Extract the (x, y) coordinate from the center of the cell holding the provided text.  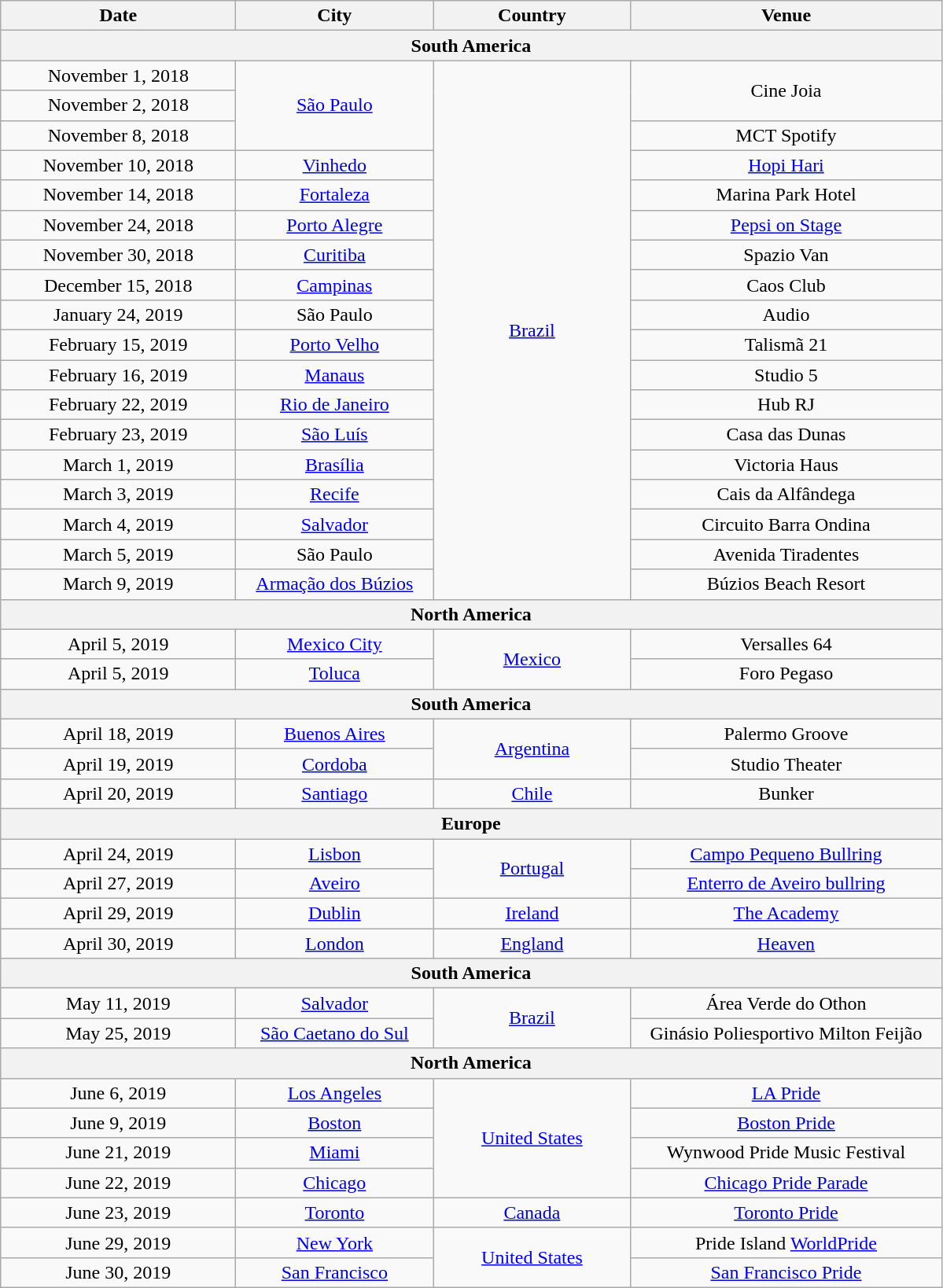
Studio Theater (786, 764)
February 16, 2019 (118, 375)
November 24, 2018 (118, 225)
Porto Alegre (335, 225)
Rio de Janeiro (335, 405)
England (532, 944)
LA Pride (786, 1093)
Caos Club (786, 285)
Audio (786, 315)
Circuito Barra Ondina (786, 524)
June 6, 2019 (118, 1093)
Casa das Dunas (786, 435)
Venue (786, 16)
São Caetano do Sul (335, 1033)
Toluca (335, 674)
Country (532, 16)
Buenos Aires (335, 734)
Bunker (786, 793)
April 18, 2019 (118, 734)
The Academy (786, 914)
New York (335, 1242)
November 10, 2018 (118, 165)
Hopi Hari (786, 165)
Palermo Groove (786, 734)
Búzios Beach Resort (786, 584)
Cine Joia (786, 90)
Área Verde do Othon (786, 1003)
Victoria Haus (786, 465)
Toronto (335, 1213)
Ginásio Poliesportivo Milton Feijão (786, 1033)
Mexico (532, 659)
Manaus (335, 375)
February 15, 2019 (118, 344)
Avenida Tiradentes (786, 554)
MCT Spotify (786, 135)
Toronto Pride (786, 1213)
London (335, 944)
Argentina (532, 749)
São Luís (335, 435)
Campo Pequeno Bullring (786, 853)
April 24, 2019 (118, 853)
Boston Pride (786, 1123)
Dublin (335, 914)
Enterro de Aveiro bullring (786, 884)
March 3, 2019 (118, 495)
Chicago Pride Parade (786, 1183)
December 15, 2018 (118, 285)
Portugal (532, 868)
Curitiba (335, 255)
Chile (532, 793)
March 5, 2019 (118, 554)
Boston (335, 1123)
February 22, 2019 (118, 405)
Studio 5 (786, 375)
Fortaleza (335, 195)
February 23, 2019 (118, 435)
Recife (335, 495)
June 22, 2019 (118, 1183)
April 27, 2019 (118, 884)
Cais da Alfândega (786, 495)
November 14, 2018 (118, 195)
June 30, 2019 (118, 1272)
Versalles 64 (786, 644)
April 29, 2019 (118, 914)
Los Angeles (335, 1093)
Marina Park Hotel (786, 195)
November 2, 2018 (118, 105)
San Francisco (335, 1272)
Europe (471, 823)
June 23, 2019 (118, 1213)
March 4, 2019 (118, 524)
Date (118, 16)
Santiago (335, 793)
Spazio Van (786, 255)
Ireland (532, 914)
April 20, 2019 (118, 793)
November 30, 2018 (118, 255)
Cordoba (335, 764)
November 1, 2018 (118, 75)
Armação dos Búzios (335, 584)
June 9, 2019 (118, 1123)
Heaven (786, 944)
Brasília (335, 465)
San Francisco Pride (786, 1272)
Miami (335, 1153)
May 11, 2019 (118, 1003)
March 1, 2019 (118, 465)
Wynwood Pride Music Festival (786, 1153)
Campinas (335, 285)
June 21, 2019 (118, 1153)
Chicago (335, 1183)
November 8, 2018 (118, 135)
Lisbon (335, 853)
Pride Island WorldPride (786, 1242)
Foro Pegaso (786, 674)
Canada (532, 1213)
January 24, 2019 (118, 315)
Mexico City (335, 644)
Pepsi on Stage (786, 225)
June 29, 2019 (118, 1242)
April 19, 2019 (118, 764)
Aveiro (335, 884)
Talismã 21 (786, 344)
Hub RJ (786, 405)
City (335, 16)
Porto Velho (335, 344)
March 9, 2019 (118, 584)
Vinhedo (335, 165)
April 30, 2019 (118, 944)
May 25, 2019 (118, 1033)
